Identify which cell holds the provided text, then report its [x, y] central coordinate. 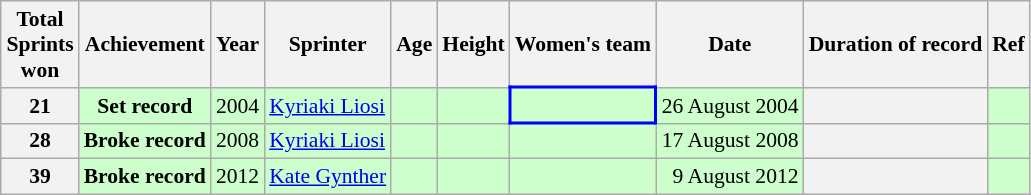
26 August 2004 [730, 106]
39 [40, 177]
17 August 2008 [730, 141]
Women's team [583, 44]
28 [40, 141]
Kate Gynther [328, 177]
Height [473, 44]
Year [238, 44]
Date [730, 44]
Duration of record [896, 44]
Achievement [145, 44]
Ref [1008, 44]
9 August 2012 [730, 177]
Sprinter [328, 44]
2004 [238, 106]
21 [40, 106]
Set record [145, 106]
2012 [238, 177]
2008 [238, 141]
TotalSprintswon [40, 44]
Age [414, 44]
